Determine the (X, Y) coordinate at the center of the cell enclosing the given text.  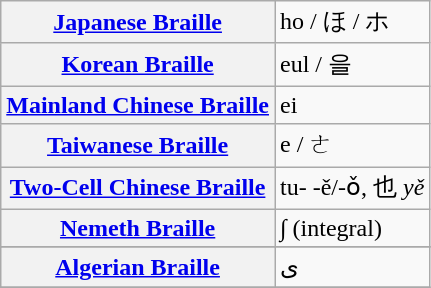
Mainland Chinese Braille (138, 105)
ho / ほ / ホ (352, 22)
e / ㄜ (352, 146)
Nemeth Braille (138, 228)
Two-Cell Chinese Braille (138, 188)
eul / 을 (352, 64)
Japanese Braille (138, 22)
Taiwanese Braille (138, 146)
tu- -ě/-ǒ, 也 yě (352, 188)
∫ (integral) (352, 228)
ى ‎ (352, 267)
Algerian Braille (138, 267)
Korean Braille (138, 64)
ei (352, 105)
